Provide the (x, y) coordinate of the cell's center where the given text is located.  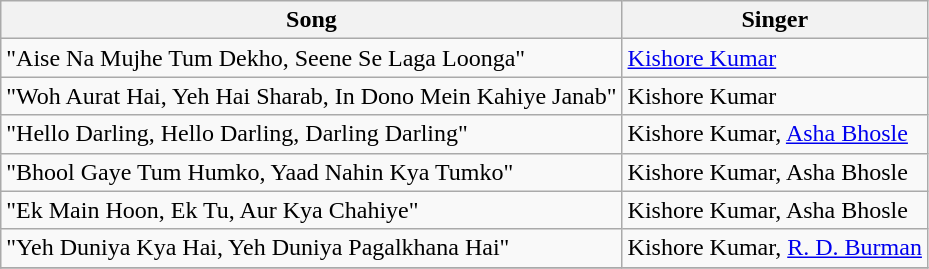
Singer (774, 20)
"Woh Aurat Hai, Yeh Hai Sharab, In Dono Mein Kahiye Janab" (312, 96)
"Hello Darling, Hello Darling, Darling Darling" (312, 134)
"Yeh Duniya Kya Hai, Yeh Duniya Pagalkhana Hai" (312, 248)
Kishore Kumar, R. D. Burman (774, 248)
"Aise Na Mujhe Tum Dekho, Seene Se Laga Loonga" (312, 58)
"Ek Main Hoon, Ek Tu, Aur Kya Chahiye" (312, 210)
Song (312, 20)
"Bhool Gaye Tum Humko, Yaad Nahin Kya Tumko" (312, 172)
